From the cell containing the given text, extract its center point as [X, Y] coordinate. 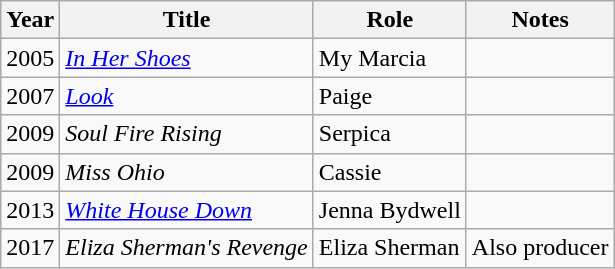
2005 [30, 58]
Also producer [540, 248]
2017 [30, 248]
Look [186, 96]
In Her Shoes [186, 58]
Eliza Sherman [390, 248]
My Marcia [390, 58]
Serpica [390, 134]
Year [30, 20]
Paige [390, 96]
Jenna Bydwell [390, 210]
Soul Fire Rising [186, 134]
Role [390, 20]
Cassie [390, 172]
Eliza Sherman's Revenge [186, 248]
White House Down [186, 210]
Miss Ohio [186, 172]
Notes [540, 20]
Title [186, 20]
2007 [30, 96]
2013 [30, 210]
